Determine the (x, y) coordinate at the center of the cell enclosing the given text.  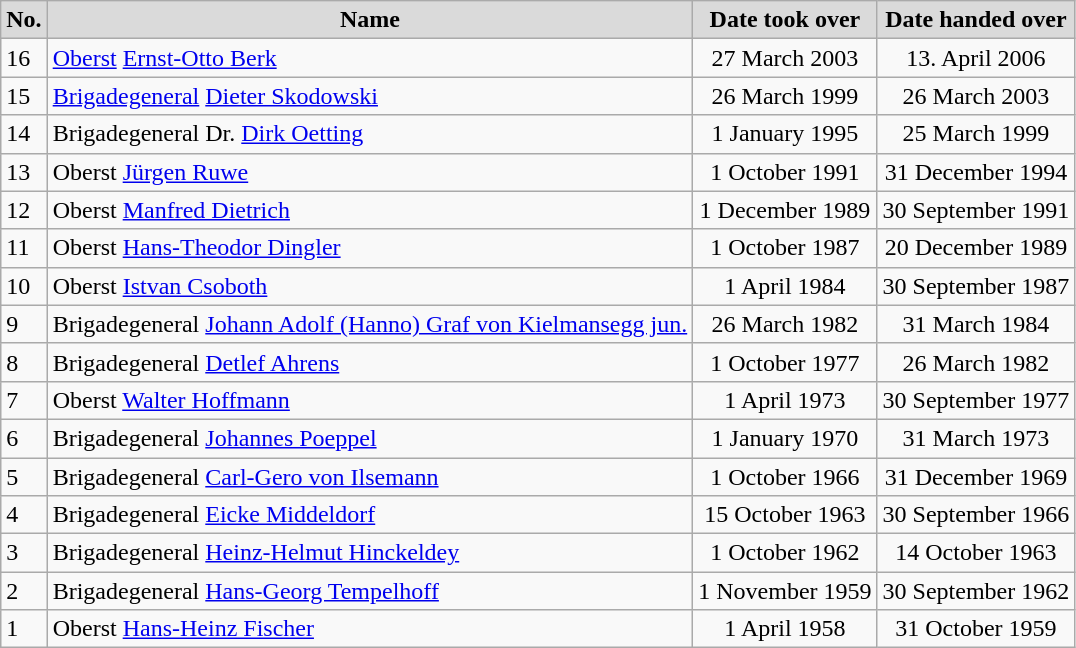
3 (24, 553)
10 (24, 286)
Oberst Istvan Csoboth (370, 286)
26 March 1999 (785, 96)
14 October 1963 (976, 553)
30 September 1987 (976, 286)
Oberst Jürgen Ruwe (370, 172)
20 December 1989 (976, 248)
31 March 1973 (976, 438)
30 September 1991 (976, 210)
1 December 1989 (785, 210)
13 (24, 172)
1 January 1970 (785, 438)
Brigadegeneral Detlef Ahrens (370, 362)
5 (24, 477)
4 (24, 515)
Brigadegeneral Heinz-Helmut Hinckeldey (370, 553)
No. (24, 20)
16 (24, 58)
Oberst Hans-Theodor Dingler (370, 248)
31 December 1969 (976, 477)
1 October 1991 (785, 172)
1 October 1966 (785, 477)
1 October 1987 (785, 248)
1 (24, 629)
30 September 1962 (976, 591)
Brigadegeneral Dieter Skodowski (370, 96)
Name (370, 20)
15 (24, 96)
Oberst Hans-Heinz Fischer (370, 629)
Brigadegeneral Johannes Poeppel (370, 438)
1 November 1959 (785, 591)
30 September 1977 (976, 400)
11 (24, 248)
1 October 1977 (785, 362)
12 (24, 210)
Oberst Manfred Dietrich (370, 210)
Date handed over (976, 20)
8 (24, 362)
1 April 1984 (785, 286)
14 (24, 134)
Brigadegeneral Carl-Gero von Ilsemann (370, 477)
1 April 1973 (785, 400)
2 (24, 591)
15 October 1963 (785, 515)
31 October 1959 (976, 629)
Brigadegeneral Hans-Georg Tempelhoff (370, 591)
25 March 1999 (976, 134)
1 October 1962 (785, 553)
7 (24, 400)
Date took over (785, 20)
1 January 1995 (785, 134)
1 April 1958 (785, 629)
Brigadegeneral Johann Adolf (Hanno) Graf von Kielmansegg jun. (370, 324)
9 (24, 324)
27 March 2003 (785, 58)
31 December 1994 (976, 172)
Brigadegeneral Eicke Middeldorf (370, 515)
26 March 2003 (976, 96)
6 (24, 438)
Oberst Walter Hoffmann (370, 400)
Brigadegeneral Dr. Dirk Oetting (370, 134)
Oberst Ernst-Otto Berk (370, 58)
13. April 2006 (976, 58)
30 September 1966 (976, 515)
31 March 1984 (976, 324)
